Extract the [X, Y] coordinate from the center of the cell holding the provided text.  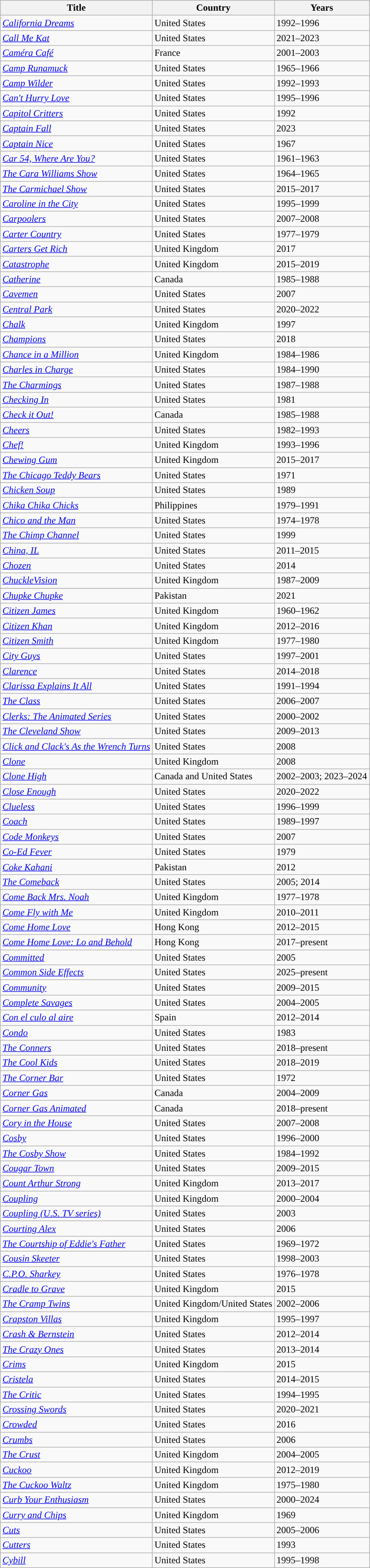
The Cuckoo Waltz [76, 1485]
The Cleveland Show [76, 731]
Title [76, 8]
1992 [322, 113]
The Critic [76, 1394]
The Cool Kids [76, 1063]
The Crust [76, 1455]
Checking In [76, 400]
Philippines [213, 505]
Chicken Soup [76, 490]
Come Back Mrs. Noah [76, 897]
Chozen [76, 565]
Cousin Skeeter [76, 1259]
Cristela [76, 1379]
Central Park [76, 309]
1975–1980 [322, 1485]
The Cramp Twins [76, 1304]
2005; 2014 [322, 882]
1977–1980 [322, 641]
2021 [322, 596]
Spain [213, 1018]
Chance in a Million [76, 354]
The Cara Williams Show [76, 173]
Count Arthur Strong [76, 1184]
2013–2017 [322, 1184]
Chupke Chupke [76, 596]
The Carmichael Show [76, 189]
1979–1991 [322, 505]
2012 [322, 867]
1983 [322, 1033]
1997–2001 [322, 656]
1995–1997 [322, 1319]
Coke Kahani [76, 867]
Camp Runamuck [76, 68]
California Dreams [76, 23]
Common Side Effects [76, 972]
Country [213, 8]
Catastrophe [76, 264]
ChuckleVision [76, 580]
1995–1996 [322, 98]
1971 [322, 475]
1991–1994 [322, 686]
Coach [76, 822]
Chewing Gum [76, 460]
Close Enough [76, 792]
Cuckoo [76, 1470]
Carter Country [76, 234]
Come Home Love: Lo and Behold [76, 942]
Chico and the Man [76, 520]
C.P.O. Sharkey [76, 1274]
Cavemen [76, 294]
1989 [322, 490]
Chalk [76, 324]
2025–present [322, 972]
2000–2004 [322, 1199]
Catherine [76, 279]
1972 [322, 1078]
Camp Wilder [76, 83]
Crossing Swords [76, 1410]
Crumbs [76, 1440]
2016 [322, 1425]
China, IL [76, 550]
The Charmings [76, 384]
Con el culo al aire [76, 1018]
Crapston Villas [76, 1319]
Check it Out! [76, 415]
Carters Get Rich [76, 249]
Call Me Kat [76, 38]
2011–2015 [322, 550]
1987–2009 [322, 580]
1996–2000 [322, 1138]
2010–2011 [322, 912]
2004–2009 [322, 1093]
1996–1999 [322, 807]
2014–2015 [322, 1379]
The Courtship of Eddie's Father [76, 1244]
1969–1972 [322, 1244]
1998–2003 [322, 1259]
1989–1997 [322, 822]
1965–1966 [322, 68]
Coupling (U.S. TV series) [76, 1214]
1984–1992 [322, 1153]
Caroline in the City [76, 204]
2020–2021 [322, 1410]
The Conners [76, 1048]
Cuts [76, 1530]
Committed [76, 957]
Cybill [76, 1560]
Cutters [76, 1545]
Corner Gas Animated [76, 1108]
Crowded [76, 1425]
Car 54, Where Are You? [76, 158]
1977–1979 [322, 234]
1961–1963 [322, 158]
Charles in Charge [76, 369]
2012–2016 [322, 626]
Captain Fall [76, 128]
Courting Alex [76, 1229]
2005 [322, 957]
Cheers [76, 430]
The Corner Bar [76, 1078]
Citizen Khan [76, 626]
Carpoolers [76, 219]
1964–1965 [322, 173]
Complete Savages [76, 1003]
1993 [322, 1545]
2000–2002 [322, 716]
Crims [76, 1364]
Cosby [76, 1138]
2015–2019 [322, 264]
1992–1996 [322, 23]
2000–2024 [322, 1500]
2023 [322, 128]
Can't Hurry Love [76, 98]
1960–1962 [322, 611]
1977–1978 [322, 897]
2014–2018 [322, 671]
The Class [76, 701]
France [213, 53]
2002–2006 [322, 1304]
Crash & Bernstein [76, 1334]
2017 [322, 249]
2006–2007 [322, 701]
Clarissa Explains It All [76, 686]
Code Monkeys [76, 837]
The Chimp Channel [76, 535]
2002–2003; 2023–2024 [322, 776]
1974–1978 [322, 520]
2014 [322, 565]
2012–2019 [322, 1470]
Caméra Café [76, 53]
1999 [322, 535]
Curb Your Enthusiasm [76, 1500]
Clerks: The Animated Series [76, 716]
Condo [76, 1033]
Clone High [76, 776]
Years [322, 8]
2005–2006 [322, 1530]
1994–1995 [322, 1394]
Citizen James [76, 611]
Coupling [76, 1199]
The Cosby Show [76, 1153]
2012–2015 [322, 927]
Chika Chika Chicks [76, 505]
Click and Clack's As the Wrench Turns [76, 746]
Canada and United States [213, 776]
Co-Ed Fever [76, 852]
Captain Nice [76, 143]
Come Home Love [76, 927]
Curry and Chips [76, 1515]
Clarence [76, 671]
Cougar Town [76, 1168]
Capitol Critters [76, 113]
Community [76, 988]
1992–1993 [322, 83]
1969 [322, 1515]
Chef! [76, 445]
The Crazy Ones [76, 1349]
2009–2013 [322, 731]
United Kingdom/United States [213, 1304]
1987–1988 [322, 384]
Clone [76, 761]
1993–1996 [322, 445]
2003 [322, 1214]
1984–1990 [322, 369]
Clueless [76, 807]
Citizen Smith [76, 641]
City Guys [76, 656]
1982–1993 [322, 430]
The Chicago Teddy Bears [76, 475]
1981 [322, 400]
Come Fly with Me [76, 912]
The Comeback [76, 882]
1967 [322, 143]
2021–2023 [322, 38]
1995–1998 [322, 1560]
2017–present [322, 942]
2018–2019 [322, 1063]
1995–1999 [322, 204]
Corner Gas [76, 1093]
Champions [76, 339]
2018 [322, 339]
Cory in the House [76, 1123]
1997 [322, 324]
1984–1986 [322, 354]
2013–2014 [322, 1349]
1976–1978 [322, 1274]
Cradle to Grave [76, 1289]
2001–2003 [322, 53]
1979 [322, 852]
